Capture the cell that displays the provided text and extract its (X, Y) central coordinate. 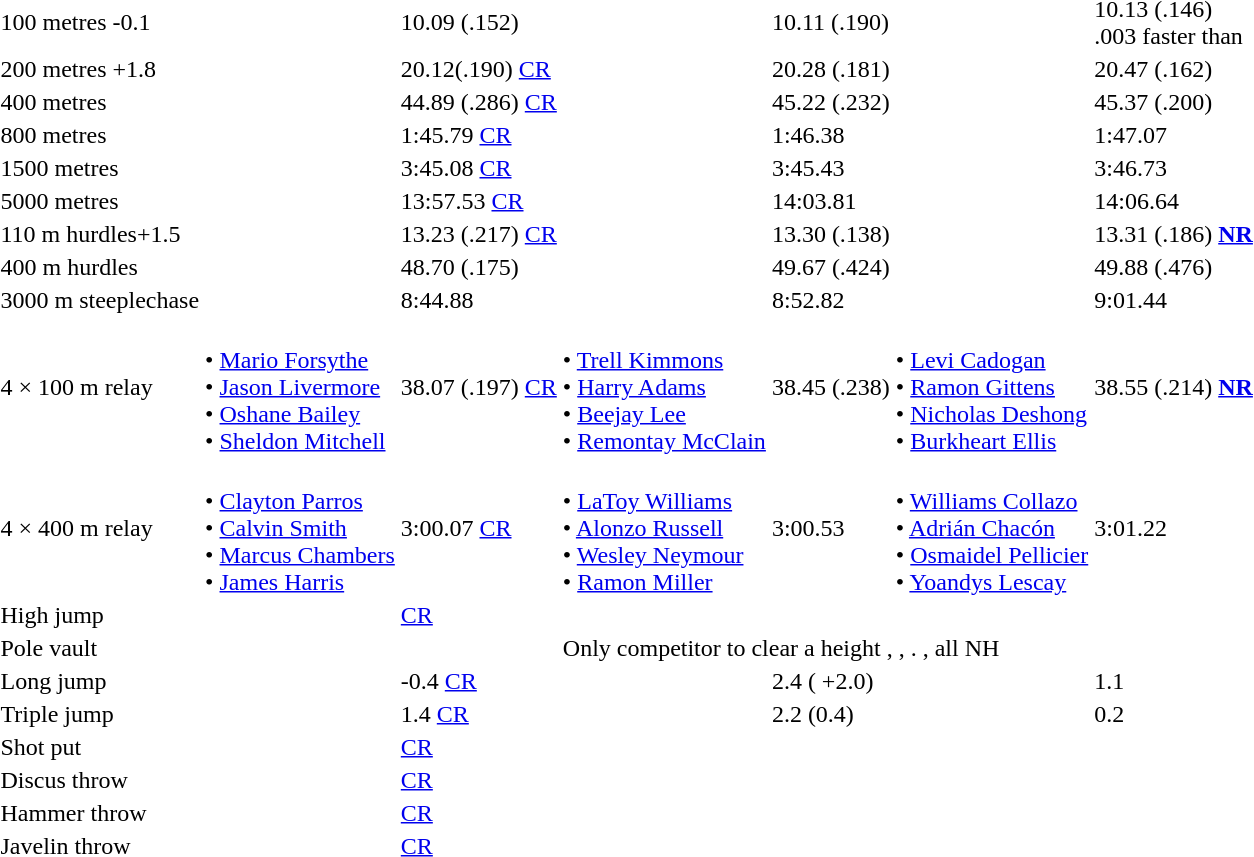
3:00.53 (830, 528)
1:45.79 CR (478, 135)
14:03.81 (830, 201)
• Trell Kimmons• Harry Adams• Beejay Lee• Remontay McClain (664, 387)
13:57.53 CR (478, 201)
13.30 (.138) (830, 234)
8:44.88 (478, 300)
• Mario Forsythe• Jason Livermore• Oshane Bailey• Sheldon Mitchell (300, 387)
13.23 (.217) CR (478, 234)
Only competitor to clear a height , , . , all NH (908, 648)
38.45 (.238) (830, 387)
1:46.38 (830, 135)
38.07 (.197) CR (478, 387)
2.4 ( +2.0) (830, 681)
48.70 (.175) (478, 267)
44.89 (.286) CR (478, 102)
3:45.43 (830, 168)
20.28 (.181) (830, 69)
• Clayton Parros• Calvin Smith• Marcus Chambers• James Harris (300, 528)
49.67 (.424) (830, 267)
3:45.08 CR (478, 168)
8:52.82 (830, 300)
• Levi Cadogan• Ramon Gittens• Nicholas Deshong• Burkheart Ellis (992, 387)
45.22 (.232) (830, 102)
1.4 CR (478, 714)
• LaToy Williams• Alonzo Russell• Wesley Neymour• Ramon Miller (664, 528)
2.2 (0.4) (830, 714)
3:00.07 CR (478, 528)
-0.4 CR (478, 681)
• Williams Collazo• Adrián Chacón• Osmaidel Pellicier• Yoandys Lescay (992, 528)
20.12(.190) CR (478, 69)
